Scan for the cell matching the given text and deliver its [X, Y] coordinate at center. 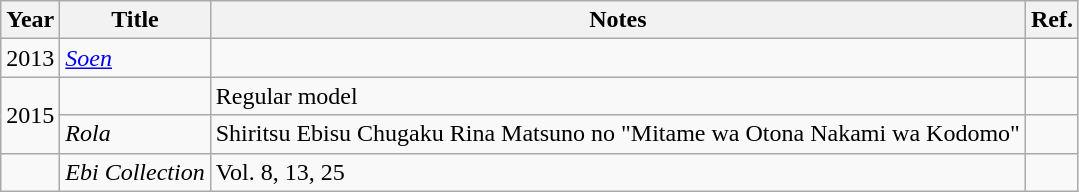
Title [135, 20]
Rola [135, 134]
Ref. [1052, 20]
Ebi Collection [135, 172]
Notes [618, 20]
2013 [30, 58]
Regular model [618, 96]
2015 [30, 115]
Vol. 8, 13, 25 [618, 172]
Shiritsu Ebisu Chugaku Rina Matsuno no "Mitame wa Otona Nakami wa Kodomo" [618, 134]
Year [30, 20]
Soen [135, 58]
